Identify which cell holds the provided text, then report its (X, Y) central coordinate. 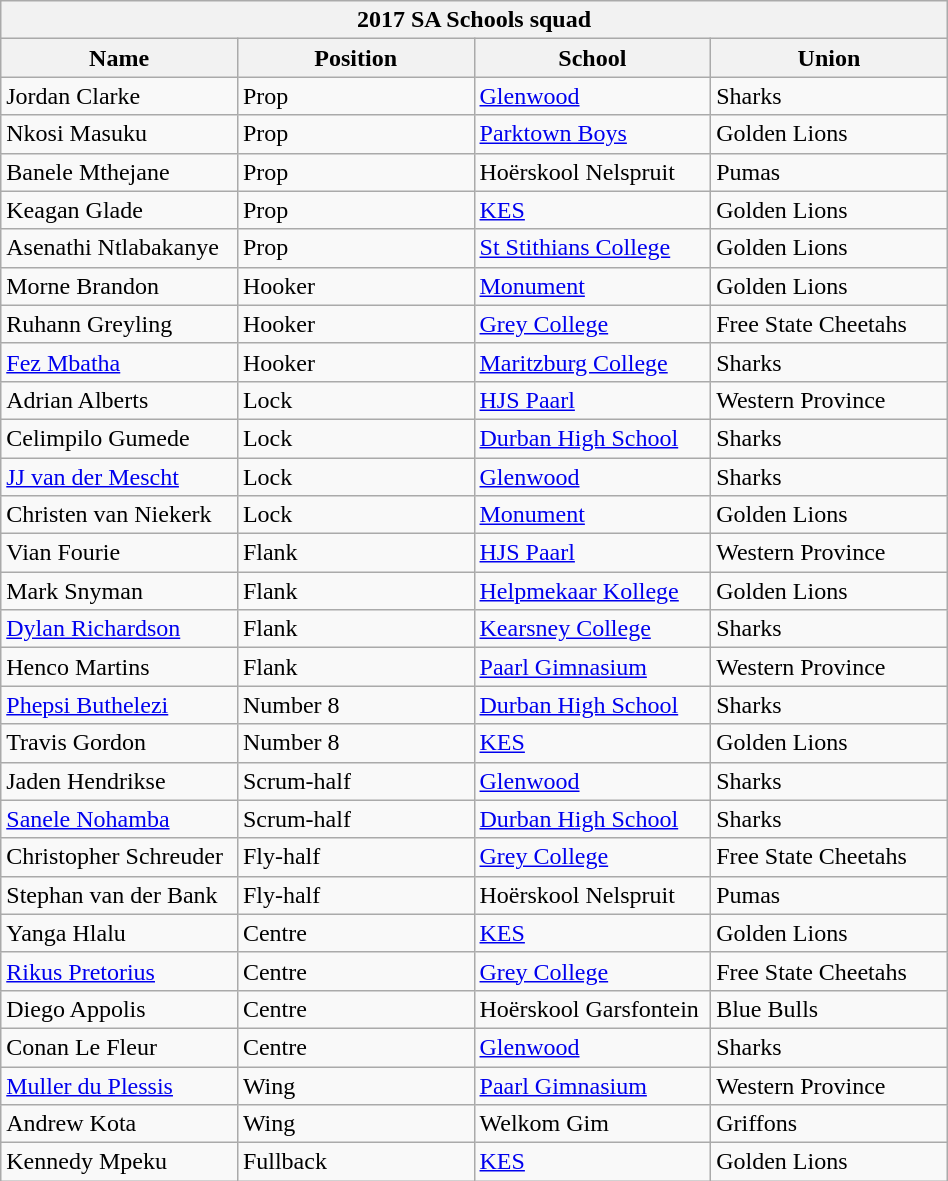
Asenathi Ntlabakanye (120, 248)
Name (120, 58)
Vian Fourie (120, 553)
Stephan van der Bank (120, 895)
Hoërskool Garsfontein (592, 1009)
Kennedy Mpeku (120, 1162)
Jordan Clarke (120, 96)
Ruhann Greyling (120, 324)
Travis Gordon (120, 743)
Welkom Gim (592, 1124)
Kearsney College (592, 629)
Christen van Niekerk (120, 515)
Parktown Boys (592, 134)
Conan Le Fleur (120, 1047)
St Stithians College (592, 248)
Keagan Glade (120, 210)
School (592, 58)
Morne Brandon (120, 286)
Henco Martins (120, 667)
Maritzburg College (592, 362)
Andrew Kota (120, 1124)
Adrian Alberts (120, 400)
Phepsi Buthelezi (120, 705)
Diego Appolis (120, 1009)
2017 SA Schools squad (474, 20)
Banele Mthejane (120, 172)
Dylan Richardson (120, 629)
Celimpilo Gumede (120, 438)
JJ van der Mescht (120, 477)
Fez Mbatha (120, 362)
Muller du Plessis (120, 1085)
Position (356, 58)
Sanele Nohamba (120, 819)
Griffons (830, 1124)
Jaden Hendrikse (120, 781)
Rikus Pretorius (120, 971)
Blue Bulls (830, 1009)
Yanga Hlalu (120, 933)
Mark Snyman (120, 591)
Fullback (356, 1162)
Christopher Schreuder (120, 857)
Union (830, 58)
Nkosi Masuku (120, 134)
Helpmekaar Kollege (592, 591)
